Search for the cell housing the specified text and yield its [x, y] center coordinate. 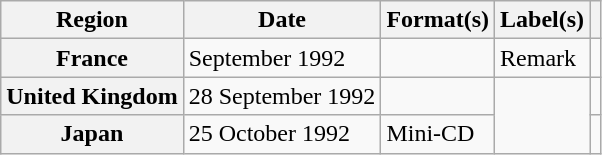
Date [282, 20]
Format(s) [438, 20]
25 October 1992 [282, 134]
Label(s) [542, 20]
28 September 1992 [282, 96]
Remark [542, 58]
Japan [92, 134]
Mini-CD [438, 134]
September 1992 [282, 58]
Region [92, 20]
United Kingdom [92, 96]
France [92, 58]
